For the text-containing cell, return its midpoint in [x, y] coordinate format. 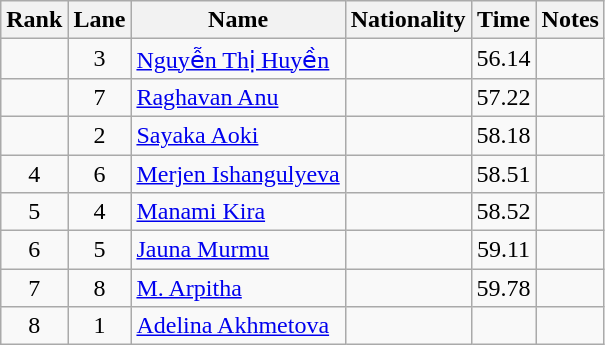
Jauna Murmu [238, 250]
Raghavan Anu [238, 97]
Time [504, 20]
Nguyễn Thị Huyền [238, 59]
Rank [34, 20]
59.11 [504, 250]
M. Arpitha [238, 288]
Manami Kira [238, 212]
Lane [100, 20]
2 [100, 135]
Notes [570, 20]
58.52 [504, 212]
Nationality [408, 20]
1 [100, 326]
Name [238, 20]
59.78 [504, 288]
58.18 [504, 135]
58.51 [504, 173]
56.14 [504, 59]
Adelina Akhmetova [238, 326]
Merjen Ishangulyeva [238, 173]
3 [100, 59]
Sayaka Aoki [238, 135]
57.22 [504, 97]
